Scan for the cell matching the given text and deliver its (x, y) coordinate at center. 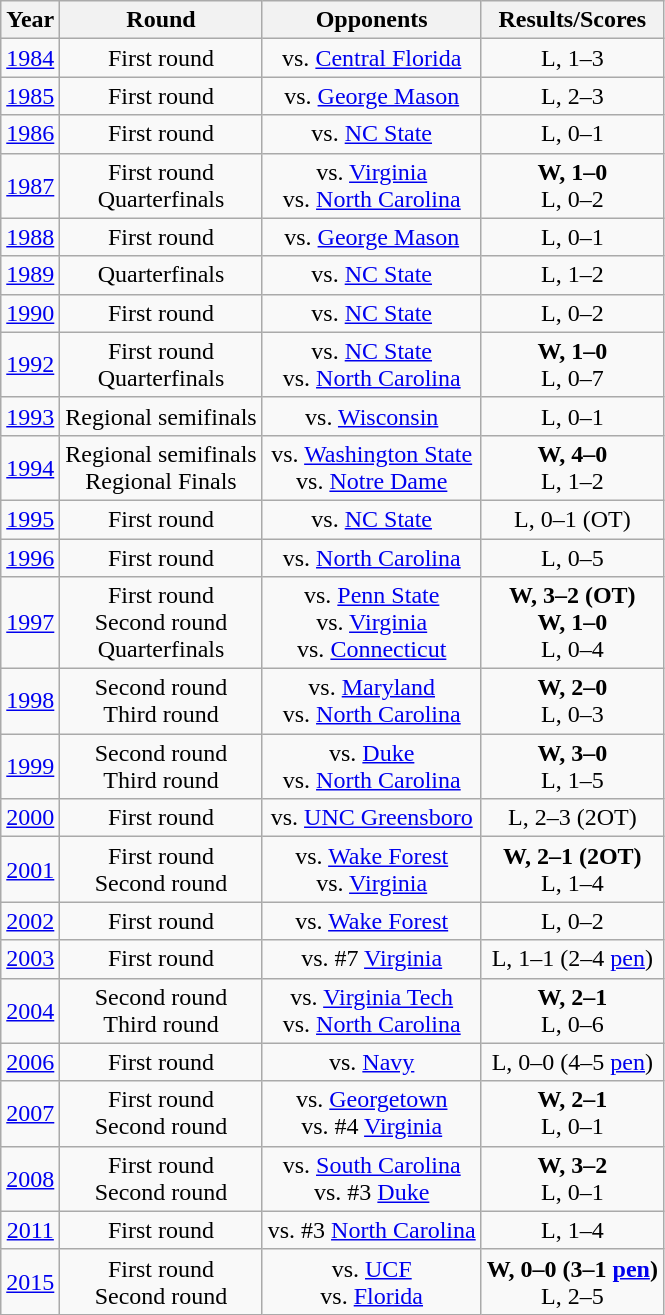
1999 (30, 766)
L, 1–4 (572, 1230)
Regional semifinalsRegional Finals (161, 468)
vs. South Carolinavs. #3 Duke (372, 1178)
1998 (30, 702)
2001 (30, 870)
L, 0–1 (OT) (572, 519)
Quarterfinals (161, 275)
L, 2–3 (572, 96)
vs. Washington Statevs. Notre Dame (372, 468)
1993 (30, 416)
L, 1–1 (2–4 pen) (572, 959)
W, 3–0L, 1–5 (572, 766)
Regional semifinals (161, 416)
First roundSecond roundQuarterfinals (161, 623)
1990 (30, 313)
2006 (30, 1062)
vs. Wake Forest (372, 921)
1988 (30, 237)
vs. North Carolina (372, 557)
vs. Dukevs. North Carolina (372, 766)
W, 3–2L, 0–1 (572, 1178)
vs. Wisconsin (372, 416)
Round (161, 20)
vs. Wake Forestvs. Virginia (372, 870)
W, 3–2 (OT)W, 1–0L, 0–4 (572, 623)
L, 0–0 (4–5 pen) (572, 1062)
1987 (30, 186)
vs. UNC Greensboro (372, 818)
L, 0–5 (572, 557)
1984 (30, 58)
L, 2–3 (2OT) (572, 818)
2015 (30, 1282)
vs. Central Florida (372, 58)
1992 (30, 364)
L, 1–3 (572, 58)
2003 (30, 959)
1997 (30, 623)
vs. Navy (372, 1062)
2008 (30, 1178)
2000 (30, 818)
W, 2–1 (2OT)L, 1–4 (572, 870)
W, 0–0 (3–1 pen)L, 2–5 (572, 1282)
2004 (30, 1010)
L, 1–2 (572, 275)
1995 (30, 519)
2011 (30, 1230)
W, 1–0L, 0–7 (572, 364)
W, 2–0L, 0–3 (572, 702)
1996 (30, 557)
1986 (30, 134)
2007 (30, 1114)
vs. Virginiavs. North Carolina (372, 186)
1994 (30, 468)
W, 2–1L, 0–1 (572, 1114)
W, 2–1L, 0–6 (572, 1010)
vs. Virginia Techvs. North Carolina (372, 1010)
1989 (30, 275)
vs. NC Statevs. North Carolina (372, 364)
vs. #3 North Carolina (372, 1230)
Results/Scores (572, 20)
vs. Marylandvs. North Carolina (372, 702)
vs. Penn Statevs. Virginiavs. Connecticut (372, 623)
W, 1–0L, 0–2 (572, 186)
Year (30, 20)
vs. #7 Virginia (372, 959)
2002 (30, 921)
vs. Georgetownvs. #4 Virginia (372, 1114)
vs. UCFvs. Florida (372, 1282)
1985 (30, 96)
W, 4–0L, 1–2 (572, 468)
Opponents (372, 20)
